Provide the (X, Y) coordinate of the cell's center where the given text is located.  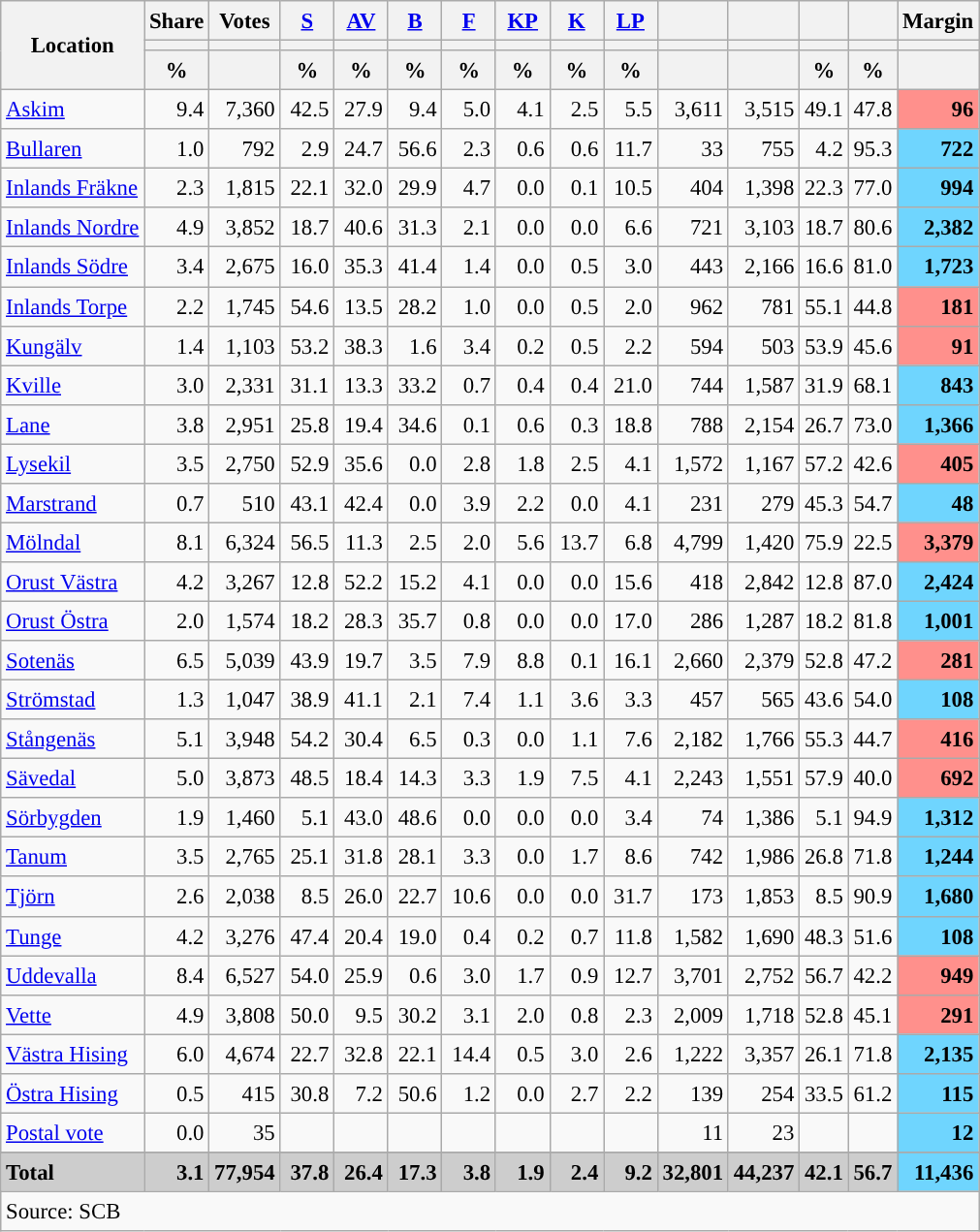
81.0 (872, 268)
50.0 (307, 1014)
7.5 (577, 779)
744 (692, 386)
11,436 (938, 1173)
29.9 (415, 188)
11.3 (362, 543)
10.6 (469, 898)
28.2 (415, 306)
K (577, 21)
3,515 (764, 111)
13.3 (362, 386)
Marstrand (73, 504)
1,745 (244, 306)
1.6 (415, 345)
26.1 (824, 1055)
2,675 (244, 268)
17.0 (631, 620)
31.7 (631, 898)
2.7 (577, 1093)
48.6 (415, 818)
457 (692, 700)
3,276 (244, 936)
1,460 (244, 818)
8.1 (176, 543)
1,167 (764, 463)
173 (692, 898)
43.0 (362, 818)
26.7 (824, 425)
2,424 (938, 582)
31.3 (415, 227)
26.4 (362, 1173)
KP (522, 21)
56.6 (415, 149)
1,551 (764, 779)
31.8 (362, 857)
18.8 (631, 425)
25.8 (307, 425)
2,182 (692, 739)
34.6 (415, 425)
35 (244, 1132)
S (307, 21)
8.6 (631, 857)
Kungälv (73, 345)
1,103 (244, 345)
30.4 (362, 739)
Inlands Fräkne (73, 188)
2,154 (764, 425)
962 (692, 306)
56.5 (307, 543)
12.7 (631, 975)
22.3 (824, 188)
792 (244, 149)
994 (938, 188)
16.6 (824, 268)
24.7 (362, 149)
1,690 (764, 936)
48.3 (824, 936)
2.8 (469, 463)
33 (692, 149)
416 (938, 739)
Östra Hising (73, 1093)
405 (938, 463)
443 (692, 268)
1.3 (176, 700)
1.8 (522, 463)
510 (244, 504)
31.1 (307, 386)
2,243 (692, 779)
7,360 (244, 111)
6.0 (176, 1055)
26.8 (824, 857)
Inlands Södre (73, 268)
721 (692, 227)
1,420 (764, 543)
9.5 (362, 1014)
Votes (244, 21)
14.3 (415, 779)
49.1 (824, 111)
40.0 (872, 779)
LP (631, 21)
3.9 (469, 504)
16.0 (307, 268)
27.9 (362, 111)
Share (176, 21)
45.1 (872, 1014)
38.3 (362, 345)
2,842 (764, 582)
Total (73, 1173)
35.6 (362, 463)
50.6 (415, 1093)
23 (764, 1132)
Inlands Torpe (73, 306)
44.8 (872, 306)
594 (692, 345)
1,723 (938, 268)
843 (938, 386)
Mölndal (73, 543)
2,038 (244, 898)
2,765 (244, 857)
692 (938, 779)
1,587 (764, 386)
1,572 (692, 463)
1.2 (469, 1093)
2.4 (577, 1173)
F (469, 21)
19.0 (415, 936)
1,386 (764, 818)
13.5 (362, 306)
Sävedal (73, 779)
95.3 (872, 149)
19.4 (362, 425)
1,582 (692, 936)
57.2 (824, 463)
7.4 (469, 700)
47.8 (872, 111)
4.7 (469, 188)
7.6 (631, 739)
Tunge (73, 936)
3,357 (764, 1055)
81.8 (872, 620)
11 (692, 1132)
53.9 (824, 345)
96 (938, 111)
68.1 (872, 386)
77,954 (244, 1173)
Askim (73, 111)
1,574 (244, 620)
3,267 (244, 582)
Location (73, 46)
40.6 (362, 227)
42.2 (872, 975)
41.1 (362, 700)
43.9 (307, 661)
2,382 (938, 227)
3,852 (244, 227)
2,750 (244, 463)
B (415, 21)
0.9 (577, 975)
3,948 (244, 739)
Tjörn (73, 898)
279 (764, 504)
38.9 (307, 700)
3,103 (764, 227)
1,853 (764, 898)
6.6 (631, 227)
41.4 (415, 268)
26.0 (362, 898)
Orust Östra (73, 620)
1,287 (764, 620)
52.2 (362, 582)
45.3 (824, 504)
139 (692, 1093)
1,986 (764, 857)
30.8 (307, 1093)
35.3 (362, 268)
1,047 (244, 700)
94.9 (872, 818)
2,752 (764, 975)
8.8 (522, 661)
48 (938, 504)
25.9 (362, 975)
788 (692, 425)
415 (244, 1093)
13.7 (577, 543)
6.8 (631, 543)
3.6 (577, 700)
5,039 (244, 661)
5.6 (522, 543)
Margin (938, 21)
181 (938, 306)
Strömstad (73, 700)
1,222 (692, 1055)
4,799 (692, 543)
1,718 (764, 1014)
4,674 (244, 1055)
Lane (73, 425)
755 (764, 149)
7.9 (469, 661)
286 (692, 620)
231 (692, 504)
15.6 (631, 582)
15.2 (415, 582)
30.2 (415, 1014)
48.5 (307, 779)
503 (764, 345)
61.2 (872, 1093)
91 (938, 345)
55.1 (824, 306)
3,873 (244, 779)
18.4 (362, 779)
57.9 (824, 779)
1,815 (244, 188)
42.1 (824, 1173)
22.5 (872, 543)
77.0 (872, 188)
53.2 (307, 345)
45.6 (872, 345)
Vette (73, 1014)
8.4 (176, 975)
Kville (73, 386)
19.7 (362, 661)
9.2 (631, 1173)
75.9 (824, 543)
74 (692, 818)
2,331 (244, 386)
52.9 (307, 463)
32.0 (362, 188)
5.5 (631, 111)
291 (938, 1014)
33.5 (824, 1093)
Lysekil (73, 463)
20.4 (362, 936)
80.6 (872, 227)
2,660 (692, 661)
418 (692, 582)
54.6 (307, 306)
Stångenäs (73, 739)
281 (938, 661)
43.1 (307, 504)
2.9 (307, 149)
Source: SCB (490, 1212)
1,001 (938, 620)
2,009 (692, 1014)
33.2 (415, 386)
Orust Västra (73, 582)
32.8 (362, 1055)
Bullaren (73, 149)
6,324 (244, 543)
1,680 (938, 898)
3,379 (938, 543)
42.4 (362, 504)
AV (362, 21)
32,801 (692, 1173)
1,366 (938, 425)
1,244 (938, 857)
25.1 (307, 857)
44,237 (764, 1173)
12 (938, 1132)
742 (692, 857)
Postal vote (73, 1132)
2,166 (764, 268)
722 (938, 149)
Tanum (73, 857)
565 (764, 700)
35.7 (415, 620)
Inlands Nordre (73, 227)
47.4 (307, 936)
781 (764, 306)
17.3 (415, 1173)
37.8 (307, 1173)
Sotenäs (73, 661)
90.9 (872, 898)
73.0 (872, 425)
16.1 (631, 661)
87.0 (872, 582)
55.3 (824, 739)
11.7 (631, 149)
6,527 (244, 975)
47.2 (872, 661)
44.7 (872, 739)
254 (764, 1093)
54.2 (307, 739)
28.3 (362, 620)
404 (692, 188)
2,951 (244, 425)
51.6 (872, 936)
21.0 (631, 386)
31.9 (824, 386)
10.5 (631, 188)
Uddevalla (73, 975)
28.1 (415, 857)
14.4 (469, 1055)
3,611 (692, 111)
42.6 (872, 463)
54.7 (872, 504)
115 (938, 1093)
Västra Hising (73, 1055)
2,135 (938, 1055)
2,379 (764, 661)
43.6 (824, 700)
3,808 (244, 1014)
42.5 (307, 111)
11.8 (631, 936)
1,312 (938, 818)
Sörbygden (73, 818)
949 (938, 975)
1,766 (764, 739)
1,398 (764, 188)
7.2 (362, 1093)
3,701 (692, 975)
